Scan for the cell matching the given text and deliver its (x, y) coordinate at center. 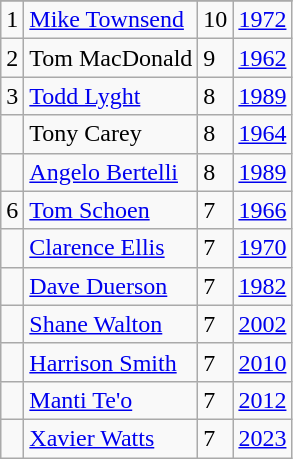
Xavier Watts (111, 438)
2023 (262, 438)
1962 (262, 58)
1982 (262, 286)
Harrison Smith (111, 362)
Dave Duerson (111, 286)
2010 (262, 362)
Angelo Bertelli (111, 172)
3 (12, 96)
Manti Te'o (111, 400)
Shane Walton (111, 324)
Tony Carey (111, 134)
6 (12, 210)
1964 (262, 134)
2 (12, 58)
1972 (262, 20)
1970 (262, 248)
Tom Schoen (111, 210)
1966 (262, 210)
Clarence Ellis (111, 248)
9 (216, 58)
Todd Lyght (111, 96)
2012 (262, 400)
1 (12, 20)
2002 (262, 324)
10 (216, 20)
Mike Townsend (111, 20)
Tom MacDonald (111, 58)
